Detect which cell encompasses the target text, then output its [x, y] center coordinate. 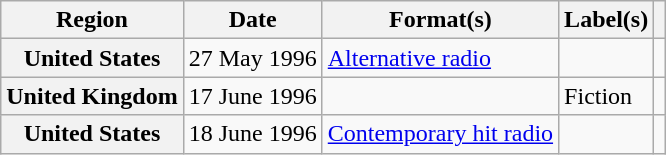
27 May 1996 [252, 58]
18 June 1996 [252, 134]
Date [252, 20]
Fiction [606, 96]
Contemporary hit radio [440, 134]
Alternative radio [440, 58]
United Kingdom [92, 96]
Label(s) [606, 20]
Region [92, 20]
17 June 1996 [252, 96]
Format(s) [440, 20]
